From the cell containing the given text, extract its center point as (X, Y) coordinate. 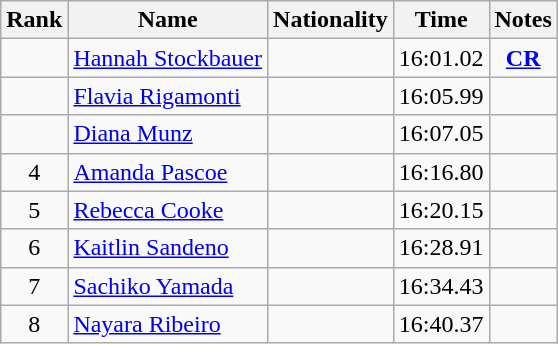
Rank (34, 20)
Sachiko Yamada (168, 286)
Diana Munz (168, 134)
16:01.02 (441, 58)
Notes (523, 20)
16:40.37 (441, 324)
Rebecca Cooke (168, 210)
Amanda Pascoe (168, 172)
16:16.80 (441, 172)
7 (34, 286)
Kaitlin Sandeno (168, 248)
Name (168, 20)
5 (34, 210)
Hannah Stockbauer (168, 58)
16:34.43 (441, 286)
CR (523, 58)
4 (34, 172)
16:05.99 (441, 96)
16:28.91 (441, 248)
16:07.05 (441, 134)
Nationality (331, 20)
Flavia Rigamonti (168, 96)
8 (34, 324)
6 (34, 248)
Nayara Ribeiro (168, 324)
16:20.15 (441, 210)
Time (441, 20)
